Return the [X, Y] coordinate for the center point of the cell that contains the specified text.  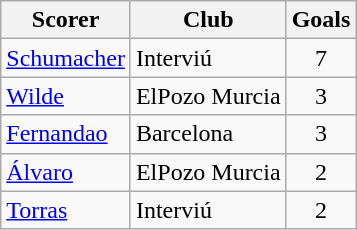
7 [321, 58]
Schumacher [66, 58]
Club [208, 20]
Álvaro [66, 172]
Goals [321, 20]
Fernandao [66, 134]
Wilde [66, 96]
Torras [66, 210]
Scorer [66, 20]
Barcelona [208, 134]
